Capture the cell that displays the provided text and extract its (x, y) central coordinate. 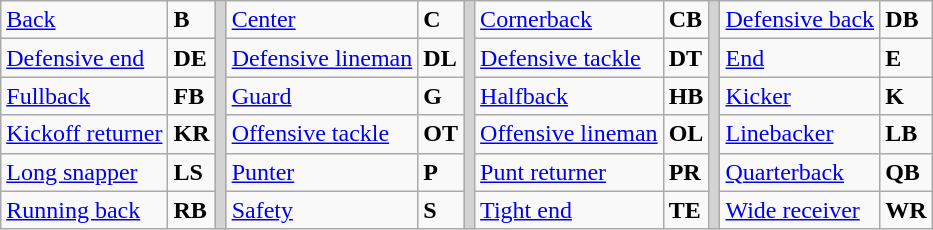
Linebacker (800, 134)
QB (906, 172)
Kickoff returner (84, 134)
Kicker (800, 96)
OT (441, 134)
G (441, 96)
FB (192, 96)
Guard (322, 96)
S (441, 210)
End (800, 58)
Offensive lineman (570, 134)
Punter (322, 172)
E (906, 58)
Back (84, 20)
RB (192, 210)
HB (686, 96)
WR (906, 210)
DL (441, 58)
Offensive tackle (322, 134)
TE (686, 210)
LS (192, 172)
Defensive end (84, 58)
C (441, 20)
DE (192, 58)
CB (686, 20)
Quarterback (800, 172)
Defensive back (800, 20)
Center (322, 20)
PR (686, 172)
LB (906, 134)
K (906, 96)
OL (686, 134)
KR (192, 134)
Cornerback (570, 20)
DT (686, 58)
Running back (84, 210)
Defensive tackle (570, 58)
Halfback (570, 96)
P (441, 172)
Safety (322, 210)
Fullback (84, 96)
Punt returner (570, 172)
Long snapper (84, 172)
Defensive lineman (322, 58)
B (192, 20)
Tight end (570, 210)
Wide receiver (800, 210)
DB (906, 20)
